Capture the cell that displays the provided text and extract its [X, Y] central coordinate. 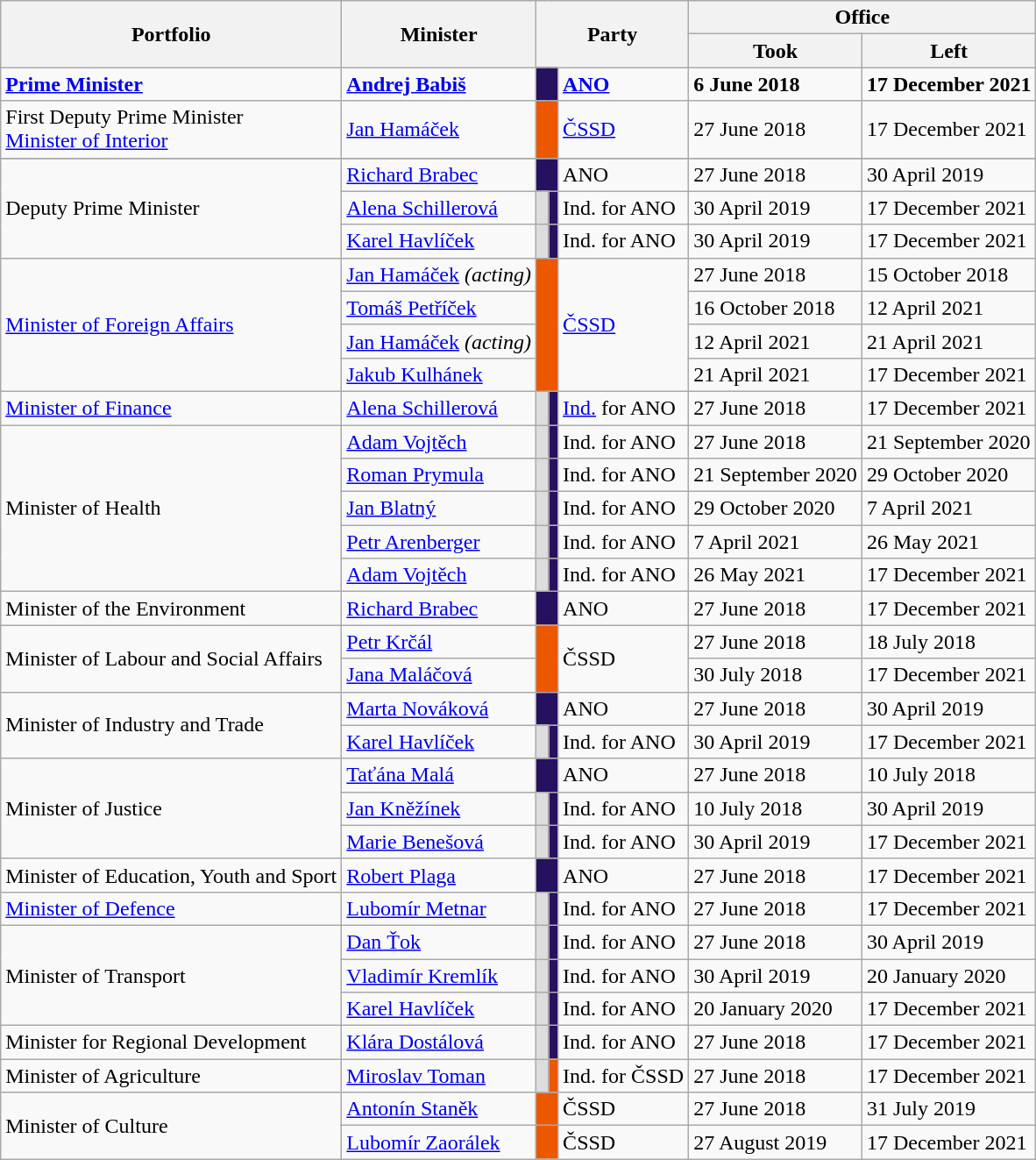
Minister of Finance [172, 408]
Took [776, 51]
Tomáš Petříček [439, 308]
Minister of the Environment [172, 608]
Minister of Industry and Trade [172, 725]
Petr Krčál [439, 642]
Minister of Defence [172, 908]
Robert Plaga [439, 875]
Minister of Health [172, 508]
Roman Prymula [439, 475]
Antonín Staněk [439, 1109]
Petr Arenberger [439, 542]
Jan Hamáček [439, 130]
First Deputy Prime MinisterMinister of Interior [172, 130]
Taťána Malá [439, 775]
Lubomír Metnar [439, 908]
Minister of Labour and Social Affairs [172, 658]
Minister [439, 34]
Jan Kněžínek [439, 808]
31 July 2019 [948, 1109]
18 July 2018 [948, 642]
Ind. for ČSSD [624, 1076]
Minister of Transport [172, 975]
Minister of Culture [172, 1126]
Deputy Prime Minister [172, 208]
Prime Minister [172, 84]
Miroslav Toman [439, 1076]
Marie Benešová [439, 842]
Left [948, 51]
Party [612, 34]
Dan Ťok [439, 942]
Minister of Foreign Affairs [172, 324]
Andrej Babiš [439, 84]
Marta Nováková [439, 708]
Minister of Education, Youth and Sport [172, 875]
Vladimír Kremlík [439, 976]
Portfolio [172, 34]
Minister of Justice [172, 808]
6 June 2018 [776, 84]
30 July 2018 [776, 675]
Minister of Agriculture [172, 1076]
Jan Blatný [439, 509]
15 October 2018 [948, 274]
Lubomír Zaorálek [439, 1142]
Klára Dostálová [439, 1043]
Jakub Kulhánek [439, 374]
Minister for Regional Development [172, 1043]
27 August 2019 [776, 1142]
Office [862, 18]
16 October 2018 [776, 308]
Jana Maláčová [439, 675]
